Scan for the cell matching the given text and deliver its [x, y] coordinate at center. 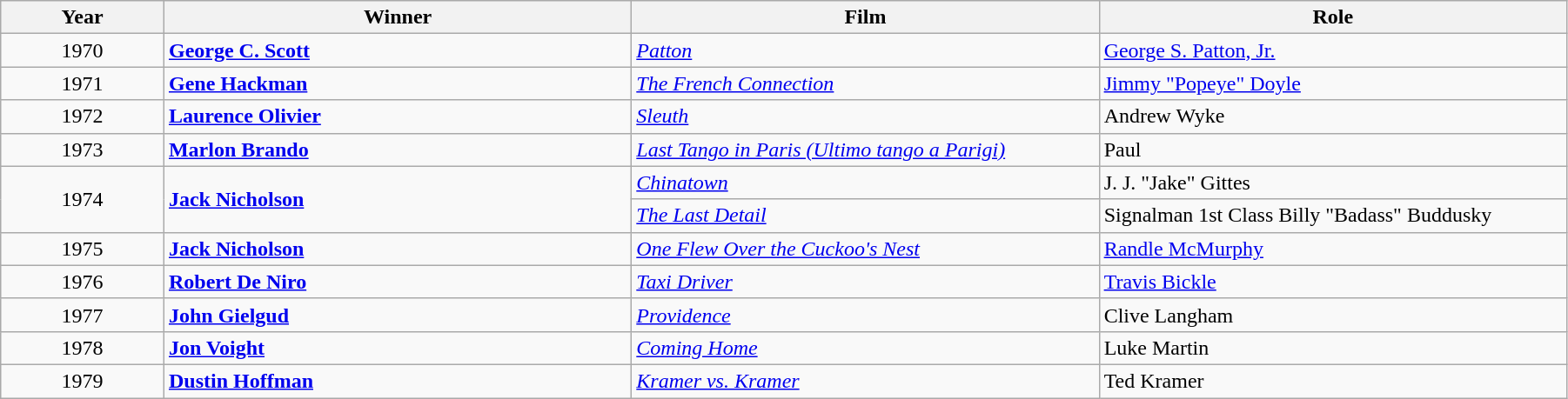
1979 [83, 381]
1976 [83, 282]
1977 [83, 315]
Signalman 1st Class Billy "Badass" Buddusky [1333, 216]
Film [865, 17]
Randle McMurphy [1333, 249]
Kramer vs. Kramer [865, 381]
Andrew Wyke [1333, 116]
Last Tango in Paris (Ultimo tango a Parigi) [865, 150]
The French Connection [865, 83]
Coming Home [865, 348]
Gene Hackman [397, 83]
Taxi Driver [865, 282]
1971 [83, 83]
J. J. "Jake" Gittes [1333, 183]
Robert De Niro [397, 282]
The Last Detail [865, 216]
Luke Martin [1333, 348]
Jimmy "Popeye" Doyle [1333, 83]
Clive Langham [1333, 315]
Role [1333, 17]
John Gielgud [397, 315]
1973 [83, 150]
Jon Voight [397, 348]
Laurence Olivier [397, 116]
1978 [83, 348]
Patton [865, 50]
One Flew Over the Cuckoo's Nest [865, 249]
Year [83, 17]
Marlon Brando [397, 150]
Travis Bickle [1333, 282]
Winner [397, 17]
1975 [83, 249]
Paul [1333, 150]
George C. Scott [397, 50]
George S. Patton, Jr. [1333, 50]
Sleuth [865, 116]
Ted Kramer [1333, 381]
Dustin Hoffman [397, 381]
Providence [865, 315]
1970 [83, 50]
Chinatown [865, 183]
1972 [83, 116]
1974 [83, 199]
